For the text-containing cell, return its midpoint in (X, Y) coordinate format. 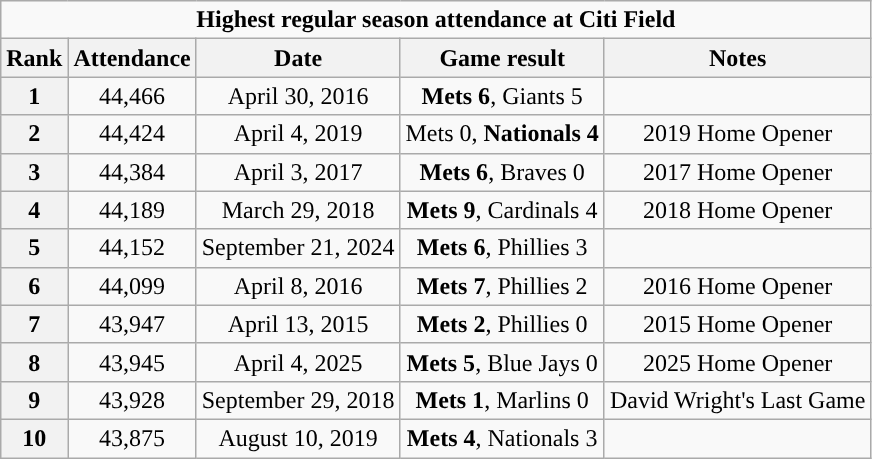
2019 Home Opener (738, 134)
Attendance (132, 58)
7 (34, 324)
April 4, 2025 (298, 362)
September 21, 2024 (298, 248)
Mets 9, Cardinals 4 (502, 210)
43,947 (132, 324)
Mets 0, Nationals 4 (502, 134)
44,384 (132, 172)
March 29, 2018 (298, 210)
3 (34, 172)
44,152 (132, 248)
August 10, 2019 (298, 438)
9 (34, 400)
44,466 (132, 96)
Mets 5, Blue Jays 0 (502, 362)
8 (34, 362)
43,875 (132, 438)
1 (34, 96)
Mets 6, Phillies 3 (502, 248)
Mets 7, Phillies 2 (502, 286)
April 8, 2016 (298, 286)
2016 Home Opener (738, 286)
Notes (738, 58)
2 (34, 134)
43,945 (132, 362)
Game result (502, 58)
Mets 2, Phillies 0 (502, 324)
Mets 4, Nationals 3 (502, 438)
Mets 1, Marlins 0 (502, 400)
4 (34, 210)
April 3, 2017 (298, 172)
April 13, 2015 (298, 324)
Highest regular season attendance at Citi Field (436, 20)
Rank (34, 58)
David Wright's Last Game (738, 400)
44,189 (132, 210)
5 (34, 248)
Mets 6, Giants 5 (502, 96)
2018 Home Opener (738, 210)
43,928 (132, 400)
10 (34, 438)
6 (34, 286)
April 30, 2016 (298, 96)
April 4, 2019 (298, 134)
44,099 (132, 286)
44,424 (132, 134)
2017 Home Opener (738, 172)
Date (298, 58)
2015 Home Opener (738, 324)
2025 Home Opener (738, 362)
Mets 6, Braves 0 (502, 172)
September 29, 2018 (298, 400)
